Search for the cell housing the specified text and yield its [x, y] center coordinate. 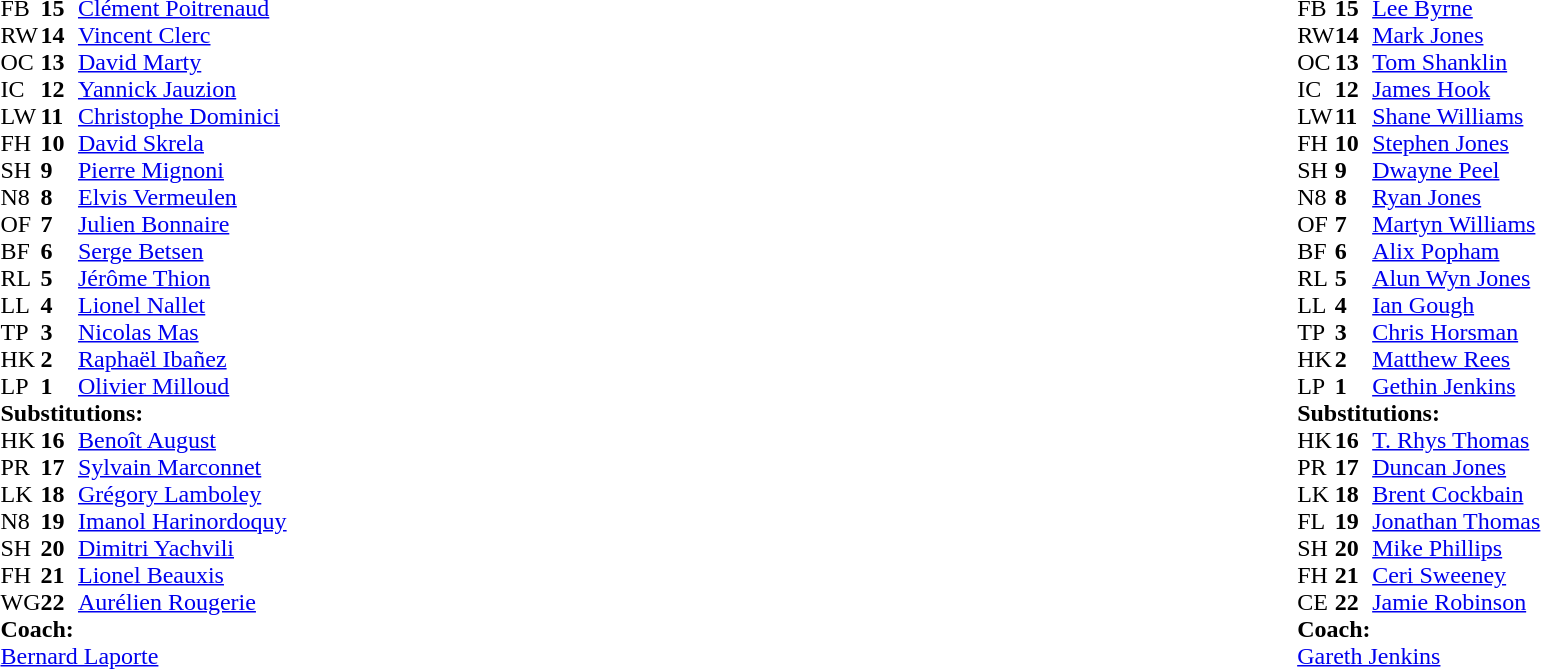
James Hook [1456, 90]
Mark Jones [1456, 36]
Brent Cockbain [1456, 494]
Dimitri Yachvili [182, 548]
Matthew Rees [1456, 360]
Yannick Jauzion [182, 90]
Aurélien Rougerie [182, 602]
Pierre Mignoni [182, 170]
Imanol Harinordoquy [182, 522]
Chris Horsman [1456, 332]
David Skrela [182, 144]
Lionel Nallet [182, 306]
Jonathan Thomas [1456, 522]
Grégory Lamboley [182, 494]
WG [20, 602]
Bernard Laporte [143, 656]
Julien Bonnaire [182, 224]
Gareth Jenkins [1418, 656]
Dwayne Peel [1456, 170]
Raphaël Ibañez [182, 360]
Benoît August [182, 440]
Vincent Clerc [182, 36]
CE [1316, 602]
David Marty [182, 62]
Olivier Milloud [182, 386]
Ryan Jones [1456, 198]
Tom Shanklin [1456, 62]
Martyn Williams [1456, 224]
Alix Popham [1456, 252]
Serge Betsen [182, 252]
Elvis Vermeulen [182, 198]
Jérôme Thion [182, 278]
Stephen Jones [1456, 144]
Gethin Jenkins [1456, 386]
Ian Gough [1456, 306]
Ceri Sweeney [1456, 576]
Nicolas Mas [182, 332]
Christophe Dominici [182, 116]
Shane Williams [1456, 116]
Mike Phillips [1456, 548]
Duncan Jones [1456, 468]
Lionel Beauxis [182, 576]
Alun Wyn Jones [1456, 278]
T. Rhys Thomas [1456, 440]
FL [1316, 522]
Jamie Robinson [1456, 602]
Sylvain Marconnet [182, 468]
